Determine the (X, Y) coordinate at the center of the cell enclosing the given text.  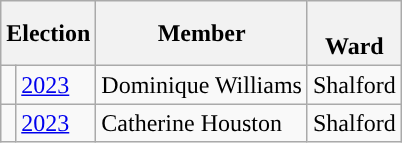
Member (202, 34)
Catherine Houston (202, 123)
Ward (354, 34)
Election (48, 34)
Dominique Williams (202, 85)
